Find where the given text appears and provide that cell's center as [x, y] coordinate. 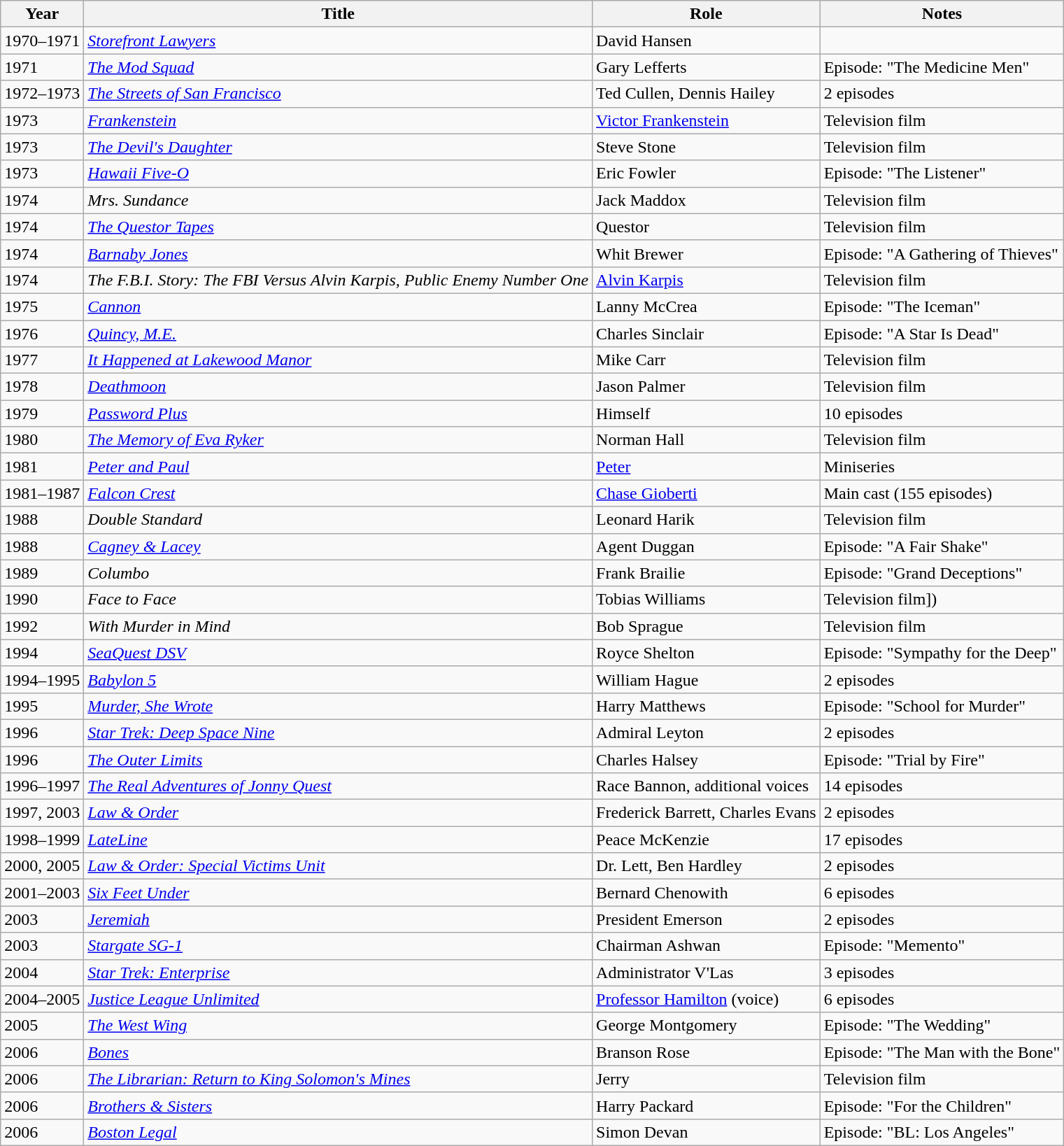
Norman Hall [707, 440]
Agent Duggan [707, 546]
Branson Rose [707, 1052]
1976 [42, 334]
1980 [42, 440]
Peace McKenzie [707, 840]
1997, 2003 [42, 813]
President Emerson [707, 919]
Gary Lefferts [707, 67]
LateLine [339, 840]
2001–2003 [42, 893]
The Questor Tapes [339, 227]
1971 [42, 67]
The Real Adventures of Jonny Quest [339, 786]
Cannon [339, 306]
Leonard Harik [707, 520]
Episode: "BL: Los Angeles" [942, 1132]
The F.B.I. Story: The FBI Versus Alvin Karpis, Public Enemy Number One [339, 280]
Law & Order [339, 813]
Mike Carr [707, 360]
Race Bannon, additional voices [707, 786]
Television film]) [942, 600]
1981 [42, 467]
Face to Face [339, 600]
17 episodes [942, 840]
Chase Gioberti [707, 493]
Title [339, 14]
Alvin Karpis [707, 280]
Episode: "Grand Deceptions" [942, 573]
Whit Brewer [707, 253]
Falcon Crest [339, 493]
George Montgomery [707, 1026]
1994 [42, 653]
Eric Fowler [707, 174]
1972–1973 [42, 94]
Episode: "For the Children" [942, 1105]
SeaQuest DSV [339, 653]
Professor Hamilton (voice) [707, 999]
Password Plus [339, 413]
Frankenstein [339, 120]
Notes [942, 14]
Episode: "The Medicine Men" [942, 67]
Star Trek: Deep Space Nine [339, 733]
Harry Matthews [707, 706]
Charles Sinclair [707, 334]
1995 [42, 706]
1996–1997 [42, 786]
Deathmoon [339, 387]
Cagney & Lacey [339, 546]
Peter [707, 467]
Double Standard [339, 520]
Miniseries [942, 467]
Episode: "Memento" [942, 946]
Bernard Chenowith [707, 893]
Episode: "The Wedding" [942, 1026]
Law & Order: Special Victims Unit [339, 866]
Tobias Williams [707, 600]
Peter and Paul [339, 467]
Columbo [339, 573]
Ted Cullen, Dennis Hailey [707, 94]
Role [707, 14]
Frank Brailie [707, 573]
The West Wing [339, 1026]
10 episodes [942, 413]
It Happened at Lakewood Manor [339, 360]
The Librarian: Return to King Solomon's Mines [339, 1079]
Frederick Barrett, Charles Evans [707, 813]
1989 [42, 573]
2000, 2005 [42, 866]
Babylon 5 [339, 679]
1975 [42, 306]
Jason Palmer [707, 387]
Quincy, M.E. [339, 334]
Main cast (155 episodes) [942, 493]
Bob Sprague [707, 626]
Stargate SG-1 [339, 946]
Administrator V'Las [707, 972]
Himself [707, 413]
1998–1999 [42, 840]
Six Feet Under [339, 893]
The Memory of Eva Ryker [339, 440]
3 episodes [942, 972]
Bones [339, 1052]
Episode: "School for Murder" [942, 706]
The Outer Limits [339, 759]
Dr. Lett, Ben Hardley [707, 866]
Admiral Leyton [707, 733]
Simon Devan [707, 1132]
Jack Maddox [707, 200]
1981–1987 [42, 493]
2005 [42, 1026]
Chairman Ashwan [707, 946]
Episode: "The Man with the Bone" [942, 1052]
Storefront Lawyers [339, 41]
1992 [42, 626]
Jeremiah [339, 919]
Episode: "The Iceman" [942, 306]
2004 [42, 972]
Episode: "Trial by Fire" [942, 759]
1977 [42, 360]
Murder, She Wrote [339, 706]
Harry Packard [707, 1105]
Star Trek: Enterprise [339, 972]
The Mod Squad [339, 67]
Mrs. Sundance [339, 200]
Barnaby Jones [339, 253]
The Devil's Daughter [339, 147]
Boston Legal [339, 1132]
Brothers & Sisters [339, 1105]
Episode: "The Listener" [942, 174]
1994–1995 [42, 679]
1979 [42, 413]
1990 [42, 600]
Jerry [707, 1079]
Questor [707, 227]
1978 [42, 387]
Year [42, 14]
Royce Shelton [707, 653]
Episode: "A Star Is Dead" [942, 334]
14 episodes [942, 786]
Victor Frankenstein [707, 120]
Lanny McCrea [707, 306]
Episode: "Sympathy for the Deep" [942, 653]
David Hansen [707, 41]
Episode: "A Gathering of Thieves" [942, 253]
With Murder in Mind [339, 626]
The Streets of San Francisco [339, 94]
Charles Halsey [707, 759]
2004–2005 [42, 999]
Justice League Unlimited [339, 999]
1970–1971 [42, 41]
Hawaii Five-O [339, 174]
Steve Stone [707, 147]
Episode: "A Fair Shake" [942, 546]
William Hague [707, 679]
